Output the [x, y] coordinate of the center of the cell containing the given text.  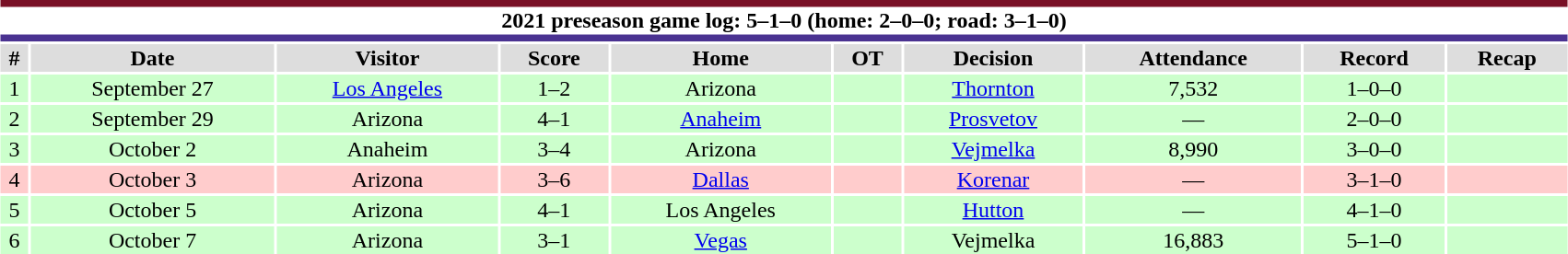
1–0–0 [1375, 88]
Thornton [993, 88]
Hutton [993, 210]
Vegas [720, 240]
3–0–0 [1375, 149]
Attendance [1194, 58]
7,532 [1194, 88]
4 [15, 179]
5–1–0 [1375, 240]
8,990 [1194, 149]
Recap [1507, 58]
September 29 [153, 119]
3–4 [555, 149]
2021 preseason game log: 5–1–0 (home: 2–0–0; road: 3–1–0) [784, 20]
October 7 [153, 240]
16,883 [1194, 240]
4–1–0 [1375, 210]
# [15, 58]
2–0–0 [1375, 119]
Dallas [720, 179]
3–6 [555, 179]
OT [868, 58]
3–1–0 [1375, 179]
Korenar [993, 179]
Record [1375, 58]
September 27 [153, 88]
Score [555, 58]
Decision [993, 58]
Date [153, 58]
2 [15, 119]
Visitor [387, 58]
1 [15, 88]
October 2 [153, 149]
Prosvetov [993, 119]
Home [720, 58]
3 [15, 149]
October 5 [153, 210]
3–1 [555, 240]
6 [15, 240]
October 3 [153, 179]
1–2 [555, 88]
5 [15, 210]
